Provide the (X, Y) coordinate of the cell's center where the given text is located.  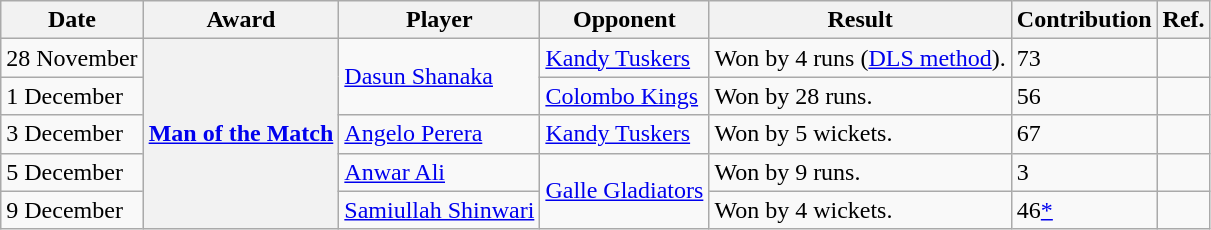
5 December (72, 172)
Won by 9 runs. (860, 172)
Won by 28 runs. (860, 96)
67 (1084, 134)
3 (1084, 172)
Contribution (1084, 20)
Dasun Shanaka (440, 77)
3 December (72, 134)
Result (860, 20)
Player (440, 20)
Man of the Match (241, 134)
Galle Gladiators (624, 191)
46* (1084, 210)
Anwar Ali (440, 172)
Ref. (1184, 20)
Won by 5 wickets. (860, 134)
Opponent (624, 20)
Award (241, 20)
9 December (72, 210)
Won by 4 wickets. (860, 210)
Date (72, 20)
Colombo Kings (624, 96)
28 November (72, 58)
Won by 4 runs (DLS method). (860, 58)
56 (1084, 96)
Angelo Perera (440, 134)
1 December (72, 96)
73 (1084, 58)
Samiullah Shinwari (440, 210)
